Return (X, Y) of the center of cell containing provided text 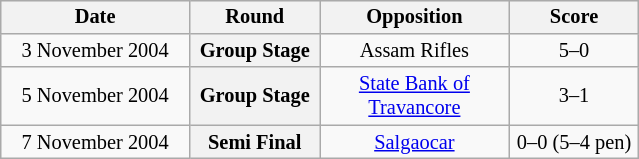
Round (255, 17)
Date (95, 17)
3–1 (574, 96)
0–0 (5–4 pen) (574, 142)
Assam Rifles (415, 51)
7 November 2004 (95, 142)
Semi Final (255, 142)
5 November 2004 (95, 96)
3 November 2004 (95, 51)
State Bank of Travancore (415, 96)
5–0 (574, 51)
Salgaocar (415, 142)
Score (574, 17)
Opposition (415, 17)
